Scan for the cell matching the given text and deliver its [X, Y] coordinate at center. 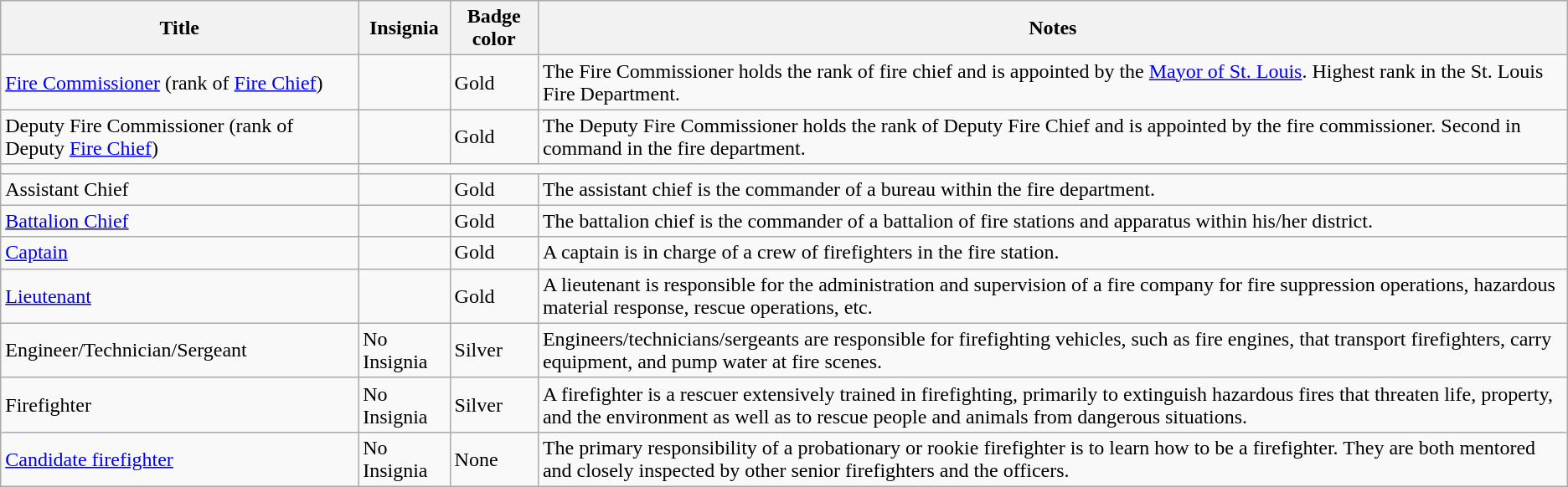
Candidate firefighter [179, 459]
Badge color [494, 28]
A captain is in charge of a crew of firefighters in the fire station. [1052, 253]
Firefighter [179, 405]
Insignia [404, 28]
Captain [179, 253]
Engineer/Technician/Sergeant [179, 350]
Fire Commissioner (rank of Fire Chief) [179, 82]
Notes [1052, 28]
The battalion chief is the commander of a battalion of fire stations and apparatus within his/her district. [1052, 221]
Lieutenant [179, 296]
The assistant chief is the commander of a bureau within the fire department. [1052, 189]
Deputy Fire Commissioner (rank of Deputy Fire Chief) [179, 137]
The Deputy Fire Commissioner holds the rank of Deputy Fire Chief and is appointed by the fire commissioner. Second in command in the fire department. [1052, 137]
Assistant Chief [179, 189]
Title [179, 28]
None [494, 459]
Battalion Chief [179, 221]
The Fire Commissioner holds the rank of fire chief and is appointed by the Mayor of St. Louis. Highest rank in the St. Louis Fire Department. [1052, 82]
